Determine the (x, y) coordinate at the center of the cell enclosing the given text.  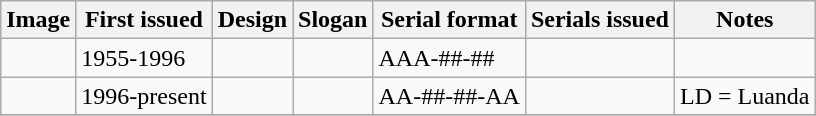
Notes (744, 20)
Image (38, 20)
AAA-##-## (449, 58)
LD = Luanda (744, 96)
Serial format (449, 20)
Slogan (333, 20)
Serials issued (600, 20)
AA-##-##-AA (449, 96)
First issued (144, 20)
Design (252, 20)
1955-1996 (144, 58)
1996-present (144, 96)
